Extract the [X, Y] coordinate from the center of the cell holding the provided text.  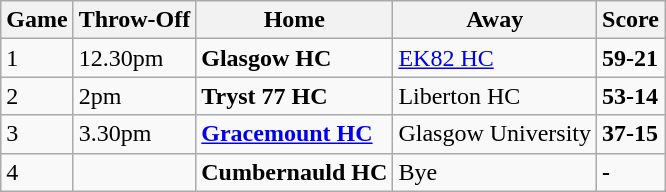
Score [631, 20]
Glasgow HC [294, 58]
3.30pm [134, 134]
2pm [134, 96]
Game [37, 20]
2 [37, 96]
3 [37, 134]
59-21 [631, 58]
Glasgow University [495, 134]
Tryst 77 HC [294, 96]
Cumbernauld HC [294, 172]
Liberton HC [495, 96]
- [631, 172]
1 [37, 58]
53-14 [631, 96]
EK82 HC [495, 58]
12.30pm [134, 58]
Bye [495, 172]
Away [495, 20]
4 [37, 172]
Gracemount HC [294, 134]
Home [294, 20]
37-15 [631, 134]
Throw-Off [134, 20]
